Capture the cell that displays the provided text and extract its [X, Y] central coordinate. 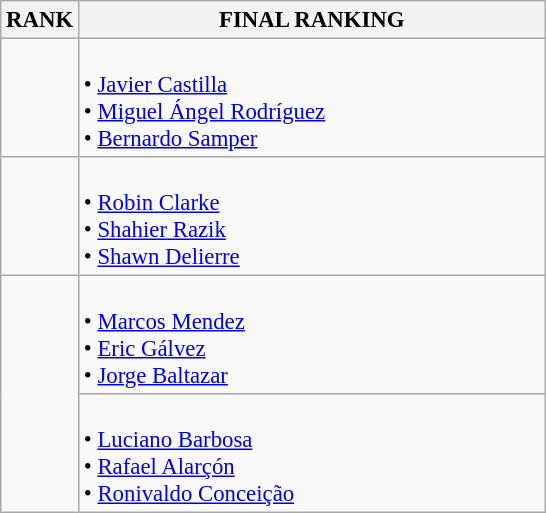
RANK [40, 20]
• Marcos Mendez• Eric Gálvez• Jorge Baltazar [312, 336]
FINAL RANKING [312, 20]
• Robin Clarke• Shahier Razik• Shawn Delierre [312, 216]
• Javier Castilla• Miguel Ángel Rodríguez• Bernardo Samper [312, 98]
• Luciano Barbosa• Rafael Alarçón• Ronivaldo Conceição [312, 454]
